Pinpoint the cell where the given text exists, returning its (x, y) midpoint coordinate. 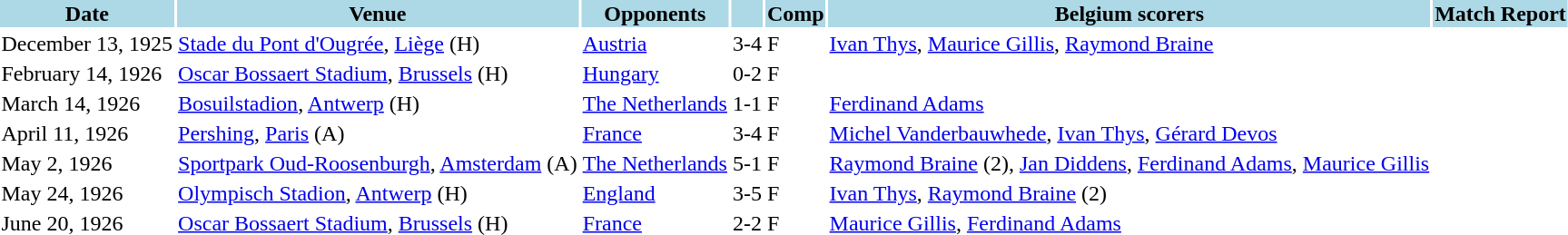
5-1 (746, 163)
Date (87, 14)
April 11, 1926 (87, 133)
Hungary (655, 73)
Match Report (1501, 14)
Belgium scorers (1129, 14)
Ferdinand Adams (1129, 103)
Oscar Bossaert Stadium, Brussels (H) (378, 73)
May 2, 1926 (87, 163)
Bosuilstadion, Antwerp (H) (378, 103)
Opponents (655, 14)
3-5 (746, 193)
Pershing, Paris (A) (378, 133)
February 14, 1926 (87, 73)
Olympisch Stadion, Antwerp (H) (378, 193)
December 13, 1925 (87, 44)
Michel Vanderbauwhede, Ivan Thys, Gérard Devos (1129, 133)
May 24, 1926 (87, 193)
Ivan Thys, Raymond Braine (2) (1129, 193)
Austria (655, 44)
Sportpark Oud-Roosenburgh, Amsterdam (A) (378, 163)
March 14, 1926 (87, 103)
Venue (378, 14)
1-1 (746, 103)
Comp (795, 14)
Stade du Pont d'Ougrée, Liège (H) (378, 44)
Raymond Braine (2), Jan Diddens, Ferdinand Adams, Maurice Gillis (1129, 163)
Ivan Thys, Maurice Gillis, Raymond Braine (1129, 44)
England (655, 193)
0-2 (746, 73)
France (655, 133)
